Output the [X, Y] coordinate of the center of the cell containing the given text.  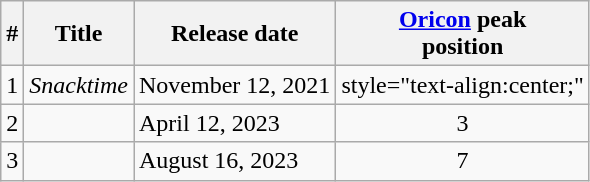
Release date [235, 34]
November 12, 2021 [235, 85]
Title [79, 34]
2 [12, 123]
August 16, 2023 [235, 161]
# [12, 34]
1 [12, 85]
Oricon peakposition [462, 34]
April 12, 2023 [235, 123]
style="text-align:center;" [462, 85]
Snacktime [79, 85]
7 [462, 161]
